Return [X, Y] of the center of cell containing provided text 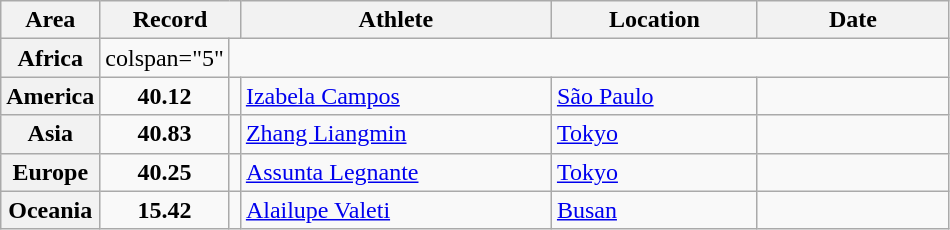
Alailupe Valeti [396, 210]
Assunta Legnante [396, 172]
40.83 [165, 134]
40.12 [165, 96]
Athlete [396, 20]
Izabela Campos [396, 96]
Busan [654, 210]
Asia [50, 134]
Area [50, 20]
Zhang Liangmin [396, 134]
Location [654, 20]
15.42 [165, 210]
40.25 [165, 172]
Africa [50, 58]
Date [852, 20]
São Paulo [654, 96]
America [50, 96]
colspan="5" [165, 58]
Record [170, 20]
Oceania [50, 210]
Europe [50, 172]
